Pinpoint the cell where the given text exists, returning its (x, y) midpoint coordinate. 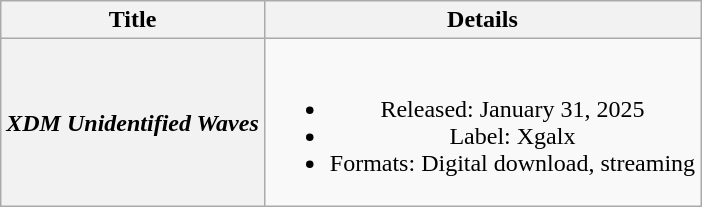
XDM Unidentified Waves (133, 122)
Details (482, 20)
Released: January 31, 2025Label: XgalxFormats: Digital download, streaming (482, 122)
Title (133, 20)
